Provide the (x, y) coordinate of the cell's center where the given text is located.  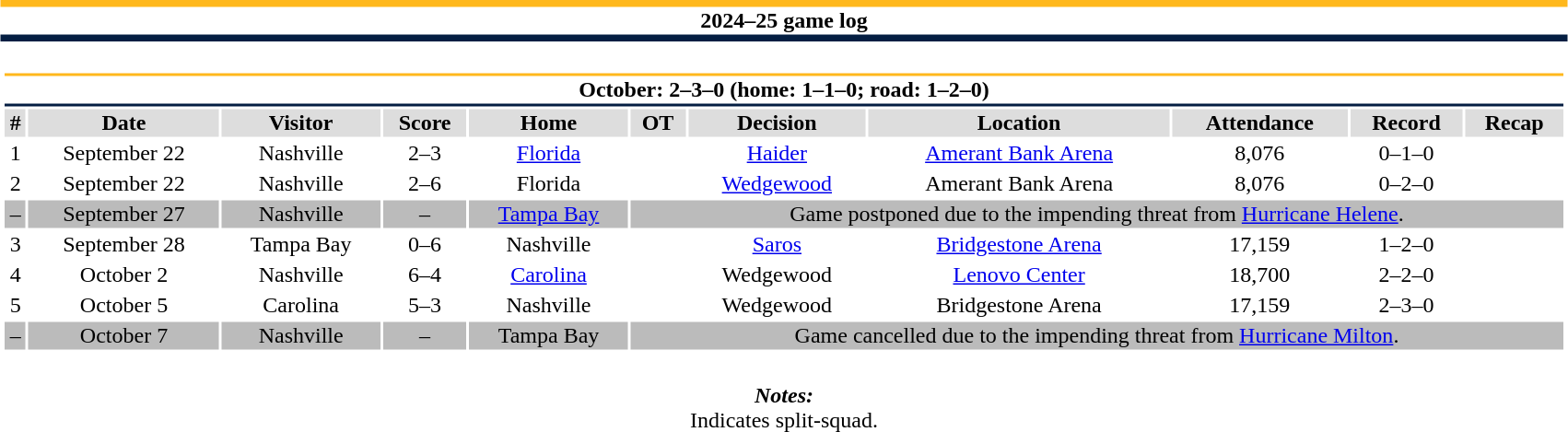
6–4 (424, 275)
October: 2–3–0 (home: 1–1–0; road: 1–2–0) (783, 90)
5–3 (424, 305)
Saros (778, 244)
Location (1019, 123)
September 28 (123, 244)
Visitor (301, 123)
October 2 (123, 275)
5 (15, 305)
2–3–0 (1406, 305)
Decision (778, 123)
2–3 (424, 154)
Haider (778, 154)
2 (15, 183)
Home (549, 123)
2–6 (424, 183)
0–6 (424, 244)
Lenovo Center (1019, 275)
Attendance (1259, 123)
OT (658, 123)
0–1–0 (1406, 154)
1 (15, 154)
Recap (1515, 123)
Score (424, 123)
18,700 (1259, 275)
1–2–0 (1406, 244)
Record (1406, 123)
2024–25 game log (784, 20)
Game cancelled due to the impending threat from Hurricane Milton. (1096, 336)
0–2–0 (1406, 183)
October 5 (123, 305)
4 (15, 275)
2–2–0 (1406, 275)
October 7 (123, 336)
# (15, 123)
Game postponed due to the impending threat from Hurricane Helene. (1096, 215)
September 27 (123, 215)
3 (15, 244)
Date (123, 123)
